Pinpoint the cell where the given text exists, returning its (x, y) midpoint coordinate. 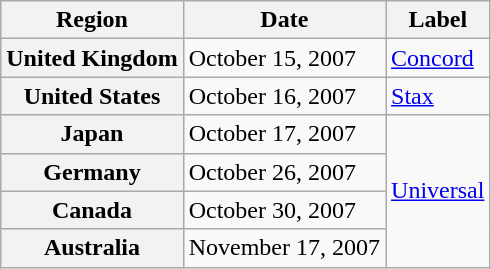
Canada (92, 210)
October 17, 2007 (284, 134)
Concord (438, 58)
November 17, 2007 (284, 248)
Stax (438, 96)
Label (438, 20)
United Kingdom (92, 58)
October 30, 2007 (284, 210)
United States (92, 96)
Germany (92, 172)
October 26, 2007 (284, 172)
Universal (438, 191)
Region (92, 20)
October 16, 2007 (284, 96)
October 15, 2007 (284, 58)
Date (284, 20)
Australia (92, 248)
Japan (92, 134)
